Extract the [x, y] coordinate from the center of the cell holding the provided text.  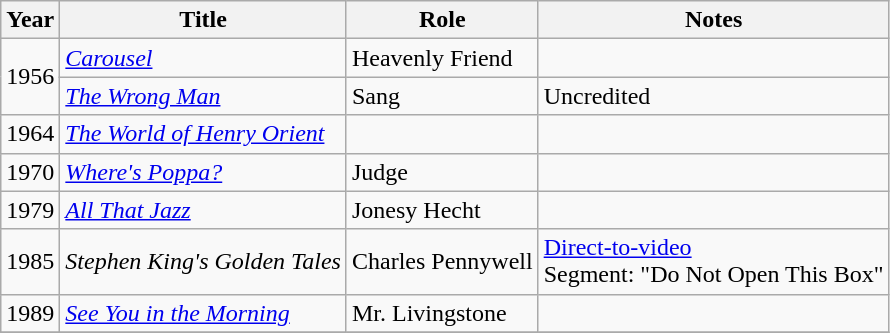
1956 [30, 77]
Year [30, 20]
The World of Henry Orient [204, 134]
Mr. Livingstone [442, 313]
Title [204, 20]
The Wrong Man [204, 96]
Heavenly Friend [442, 58]
Role [442, 20]
Charles Pennywell [442, 262]
Judge [442, 172]
1985 [30, 262]
Direct-to-video Segment: "Do Not Open This Box" [714, 262]
Uncredited [714, 96]
1964 [30, 134]
Notes [714, 20]
1979 [30, 210]
Sang [442, 96]
1989 [30, 313]
Carousel [204, 58]
See You in the Morning [204, 313]
Where's Poppa? [204, 172]
Stephen King's Golden Tales [204, 262]
1970 [30, 172]
Jonesy Hecht [442, 210]
All That Jazz [204, 210]
